From the cell containing the given text, extract its center point as (x, y) coordinate. 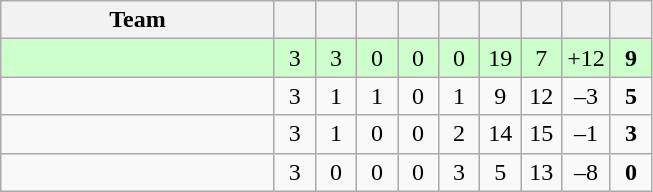
+12 (586, 58)
15 (542, 134)
19 (500, 58)
–8 (586, 172)
13 (542, 172)
–1 (586, 134)
14 (500, 134)
Team (138, 20)
2 (460, 134)
7 (542, 58)
–3 (586, 96)
12 (542, 96)
